Capture the cell that displays the provided text and extract its (x, y) central coordinate. 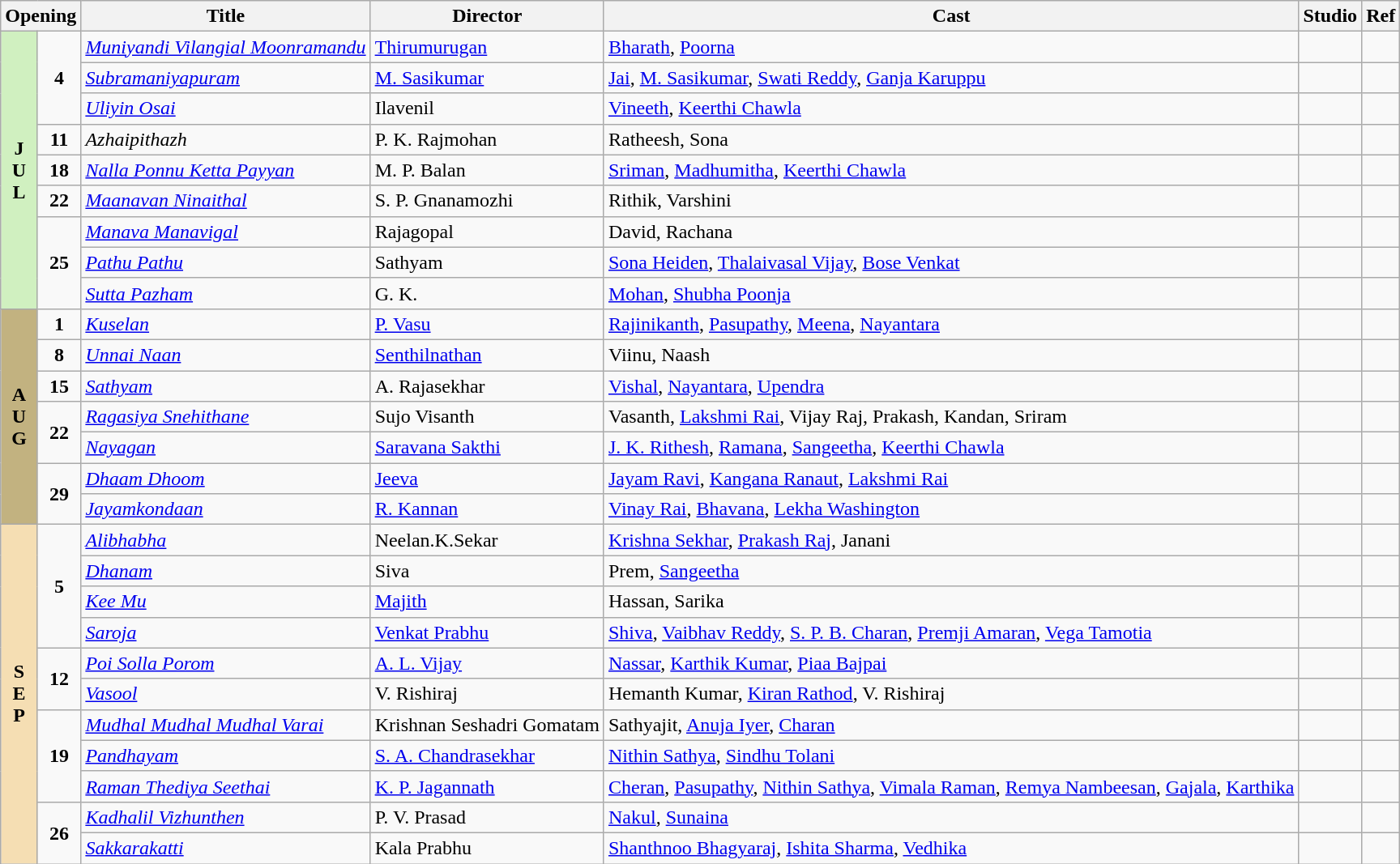
Hemanth Kumar, Kiran Rathod, V. Rishiraj (951, 694)
Muniyandi Vilangial Moonramandu (225, 47)
Jeeva (487, 479)
Subramaniyapuram (225, 78)
Shiva, Vaibhav Reddy, S. P. B. Charan, Premji Amaran, Vega Tamotia (951, 632)
8 (59, 355)
Kuselan (225, 324)
P. K. Rajmohan (487, 139)
Viinu, Naash (951, 355)
Nalla Ponnu Ketta Payyan (225, 170)
Nassar, Karthik Kumar, Piaa Bajpai (951, 663)
Kadhalil Vizhunthen (225, 817)
1 (59, 324)
Manava Manavigal (225, 232)
S. P. Gnanamozhi (487, 201)
Nakul, Sunaina (951, 817)
Vinay Rai, Bhavana, Lekha Washington (951, 509)
David, Rachana (951, 232)
Hassan, Sarika (951, 602)
12 (59, 679)
29 (59, 494)
Prem, Sangeetha (951, 571)
Studio (1330, 16)
Rajagopal (487, 232)
Bharath, Poorna (951, 47)
SEP (19, 695)
Vasanth, Lakshmi Rai, Vijay Raj, Prakash, Kandan, Sriram (951, 417)
M. Sasikumar (487, 78)
5 (59, 586)
Title (225, 16)
R. Kannan (487, 509)
Senthilnathan (487, 355)
Venkat Prabhu (487, 632)
Azhaipithazh (225, 139)
Rithik, Varshini (951, 201)
Unnai Naan (225, 355)
K. P. Jagannath (487, 786)
Director (487, 16)
Neelan.K.Sekar (487, 540)
4 (59, 78)
Sathyajit, Anuja Iyer, Charan (951, 725)
Vishal, Nayantara, Upendra (951, 386)
AUG (19, 416)
Ratheesh, Sona (951, 139)
Cast (951, 16)
Pathu Pathu (225, 262)
Sriman, Madhumitha, Keerthi Chawla (951, 170)
V. Rishiraj (487, 694)
Shanthnoo Bhagyaraj, Ishita Sharma, Vedhika (951, 848)
M. P. Balan (487, 170)
Poi Solla Porom (225, 663)
Ilavenil (487, 109)
Jayam Ravi, Kangana Ranaut, Lakshmi Rai (951, 479)
Dhaam Dhoom (225, 479)
Ragasiya Snehithane (225, 417)
26 (59, 832)
19 (59, 755)
Uliyin Osai (225, 109)
25 (59, 262)
Dhanam (225, 571)
Mohan, Shubha Poonja (951, 293)
Jai, M. Sasikumar, Swati Reddy, Ganja Karuppu (951, 78)
Cheran, Pasupathy, Nithin Sathya, Vimala Raman, Remya Nambeesan, Gajala, Karthika (951, 786)
Majith (487, 602)
Mudhal Mudhal Mudhal Varai (225, 725)
S. A. Chandrasekhar (487, 755)
Ref (1381, 16)
Saroja (225, 632)
Maanavan Ninaithal (225, 201)
Sutta Pazham (225, 293)
Nithin Sathya, Sindhu Tolani (951, 755)
Opening (41, 16)
Krishna Sekhar, Prakash Raj, Janani (951, 540)
P. V. Prasad (487, 817)
Rajinikanth, Pasupathy, Meena, Nayantara (951, 324)
A. L. Vijay (487, 663)
A. Rajasekhar (487, 386)
Pandhayam (225, 755)
Sujo Visanth (487, 417)
Alibhabha (225, 540)
Kala Prabhu (487, 848)
J. K. Rithesh, Ramana, Sangeetha, Keerthi Chawla (951, 448)
18 (59, 170)
Raman Thediya Seethai (225, 786)
Jayamkondaan (225, 509)
Thirumurugan (487, 47)
Vasool (225, 694)
Sona Heiden, Thalaivasal Vijay, Bose Venkat (951, 262)
Nayagan (225, 448)
JUL (19, 170)
Sakkarakatti (225, 848)
15 (59, 386)
G. K. (487, 293)
Krishnan Seshadri Gomatam (487, 725)
Kee Mu (225, 602)
Saravana Sakthi (487, 448)
Vineeth, Keerthi Chawla (951, 109)
11 (59, 139)
P. Vasu (487, 324)
Siva (487, 571)
